Scan for the cell matching the given text and deliver its (X, Y) coordinate at center. 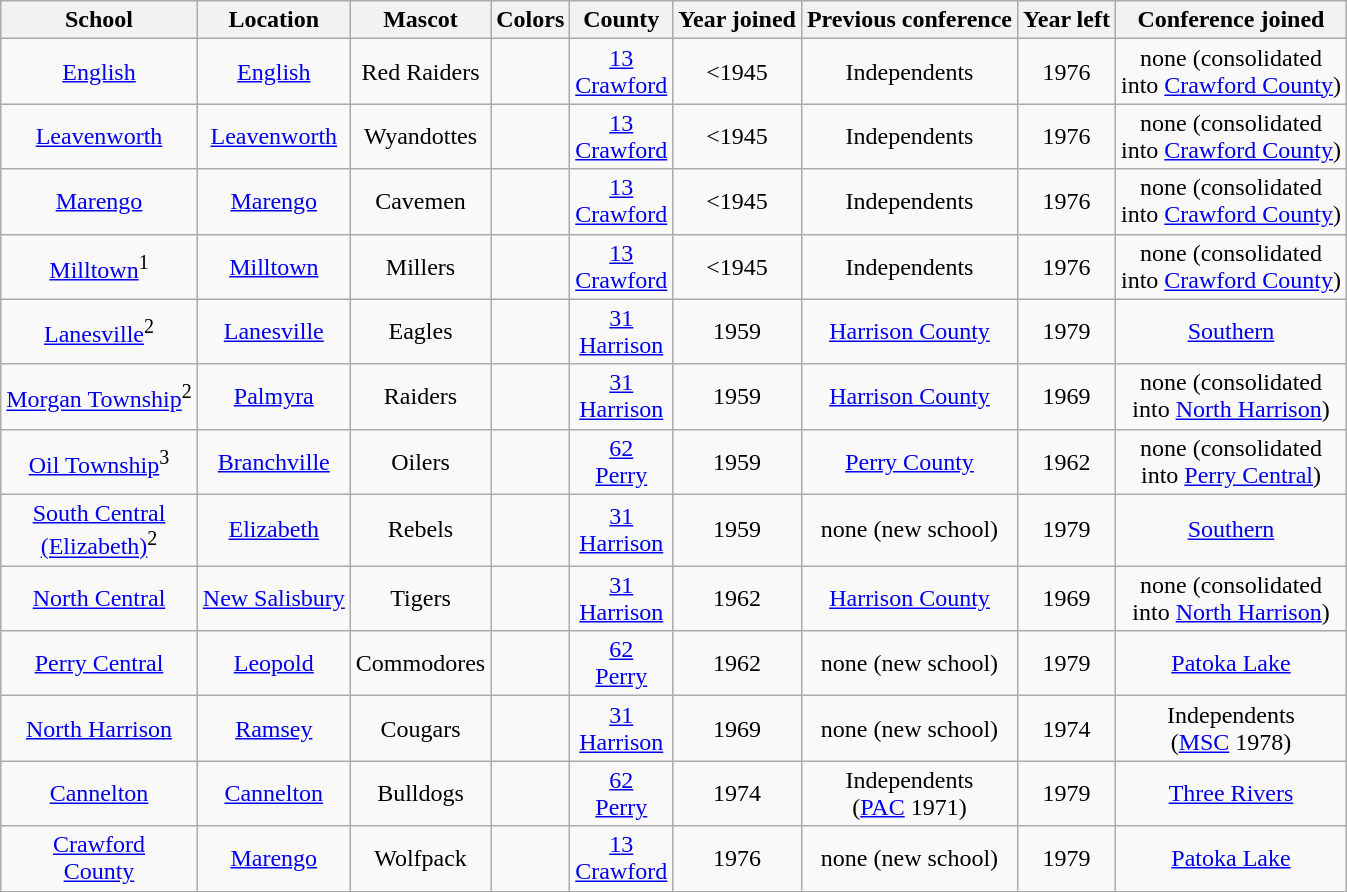
Morgan Township2 (100, 396)
Previous conference (909, 20)
School (100, 20)
Perry County (909, 462)
Ramsey (274, 728)
none (consolidated into Perry Central) (1230, 462)
Independents(MSC 1978) (1230, 728)
Bulldogs (420, 794)
Cavemen (420, 202)
Colors (530, 20)
Conference joined (1230, 20)
Wolfpack (420, 858)
North Harrison (100, 728)
New Salisbury (274, 598)
Lanesville2 (100, 332)
South Central (Elizabeth)2 (100, 530)
Commodores (420, 664)
Three Rivers (1230, 794)
Palmyra (274, 396)
North Central (100, 598)
Millers (420, 266)
Branchville (274, 462)
Raiders (420, 396)
Oil Township3 (100, 462)
Crawford County (100, 858)
Milltown (274, 266)
Lanesville (274, 332)
Elizabeth (274, 530)
Perry Central (100, 664)
Leopold (274, 664)
Red Raiders (420, 72)
Eagles (420, 332)
Location (274, 20)
Year left (1067, 20)
County (622, 20)
Rebels (420, 530)
Wyandottes (420, 136)
Oilers (420, 462)
Mascot (420, 20)
Independents(PAC 1971) (909, 794)
Year joined (738, 20)
Tigers (420, 598)
Cougars (420, 728)
Milltown1 (100, 266)
